For the text-containing cell, return its midpoint in (x, y) coordinate format. 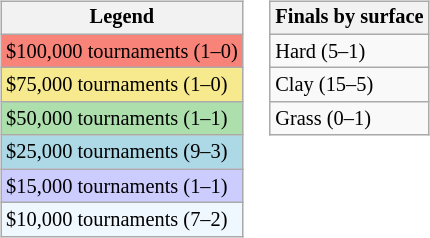
$50,000 tournaments (1–1) (122, 119)
$10,000 tournaments (7–2) (122, 220)
$75,000 tournaments (1–0) (122, 85)
$100,000 tournaments (1–0) (122, 51)
Legend (122, 18)
Grass (0–1) (349, 119)
$25,000 tournaments (9–3) (122, 152)
Finals by surface (349, 18)
$15,000 tournaments (1–1) (122, 186)
Hard (5–1) (349, 51)
Clay (15–5) (349, 85)
